Output the [x, y] coordinate of the center of the cell containing the given text.  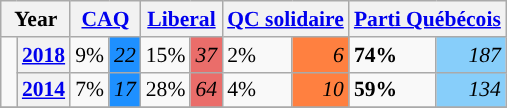
28% [166, 90]
QC solidaire [286, 19]
59% [392, 90]
22 [125, 55]
9% [90, 55]
2% [257, 55]
CAQ [106, 19]
Liberal [182, 19]
2014 [44, 90]
134 [471, 90]
Year [36, 19]
15% [166, 55]
Parti Québécois [428, 19]
6 [320, 55]
17 [125, 90]
64 [206, 90]
7% [90, 90]
187 [471, 55]
74% [392, 55]
37 [206, 55]
2018 [44, 55]
10 [320, 90]
4% [257, 90]
